Find where the given text appears and provide that cell's center as (X, Y) coordinate. 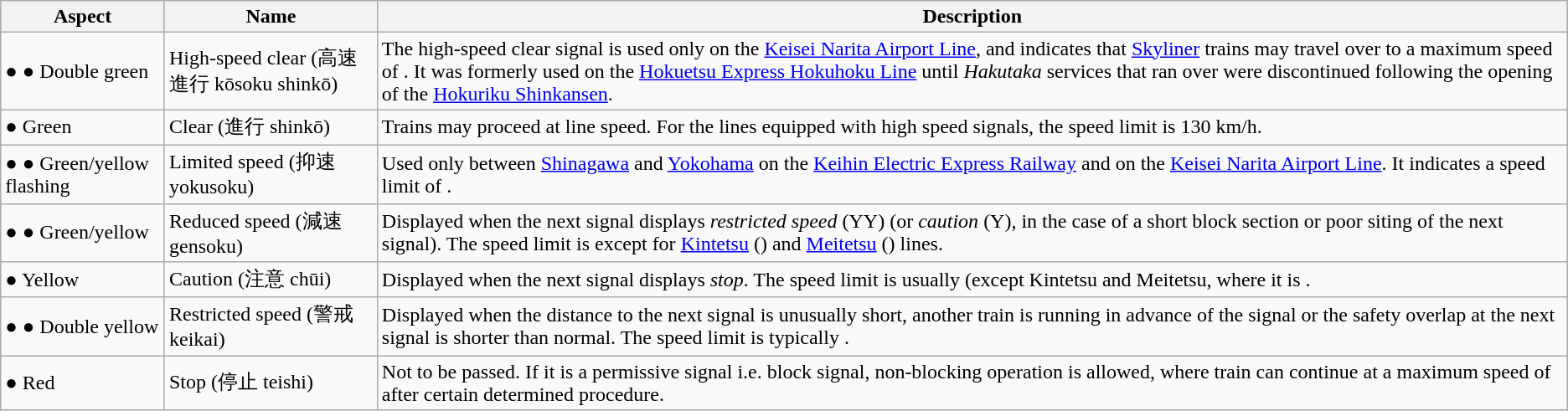
● ● Double yellow (83, 326)
Description (972, 17)
Aspect (83, 17)
Stop (停止 teishi) (271, 383)
Restricted speed (警戒 keikai) (271, 326)
● ● Green/yellow flashing (83, 174)
● Green (83, 127)
Clear (進行 shinkō) (271, 127)
Reduced speed (減速 gensoku) (271, 233)
● ● Double green (83, 71)
● ● Green/yellow (83, 233)
● Red (83, 383)
Name (271, 17)
Caution (注意 chūi) (271, 280)
Limited speed (抑速 yokusoku) (271, 174)
● Yellow (83, 280)
Trains may proceed at line speed. For the lines equipped with high speed signals, the speed limit is 130 km/h. (972, 127)
High-speed clear (高速進行 kōsoku shinkō) (271, 71)
Displayed when the next signal displays stop. The speed limit is usually (except Kintetsu and Meitetsu, where it is . (972, 280)
